Determine the (X, Y) coordinate at the center of the cell enclosing the given text.  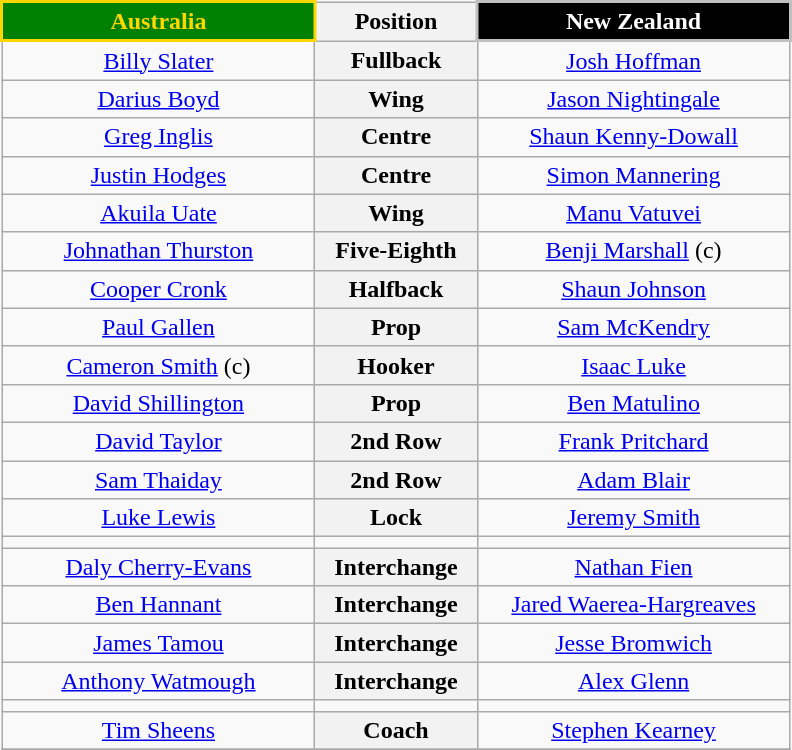
Halfback (396, 289)
Five-Eighth (396, 251)
Cameron Smith (c) (158, 365)
Josh Hoffman (634, 60)
Shaun Kenny-Dowall (634, 137)
New Zealand (634, 22)
David Shillington (158, 403)
Jeremy Smith (634, 518)
Nathan Fien (634, 567)
Jason Nightingale (634, 99)
Paul Gallen (158, 327)
Lock (396, 518)
James Tamou (158, 643)
Sam McKendry (634, 327)
Coach (396, 730)
Billy Slater (158, 60)
Anthony Watmough (158, 681)
Australia (158, 22)
Hooker (396, 365)
Shaun Johnson (634, 289)
Greg Inglis (158, 137)
Daly Cherry-Evans (158, 567)
Manu Vatuvei (634, 213)
David Taylor (158, 441)
Fullback (396, 60)
Position (396, 22)
Stephen Kearney (634, 730)
Isaac Luke (634, 365)
Justin Hodges (158, 175)
Jared Waerea-Hargreaves (634, 605)
Alex Glenn (634, 681)
Johnathan Thurston (158, 251)
Sam Thaiday (158, 479)
Benji Marshall (c) (634, 251)
Cooper Cronk (158, 289)
Ben Hannant (158, 605)
Tim Sheens (158, 730)
Frank Pritchard (634, 441)
Adam Blair (634, 479)
Luke Lewis (158, 518)
Simon Mannering (634, 175)
Darius Boyd (158, 99)
Ben Matulino (634, 403)
Jesse Bromwich (634, 643)
Akuila Uate (158, 213)
